Return the (X, Y) coordinate for the center point of the cell that contains the specified text.  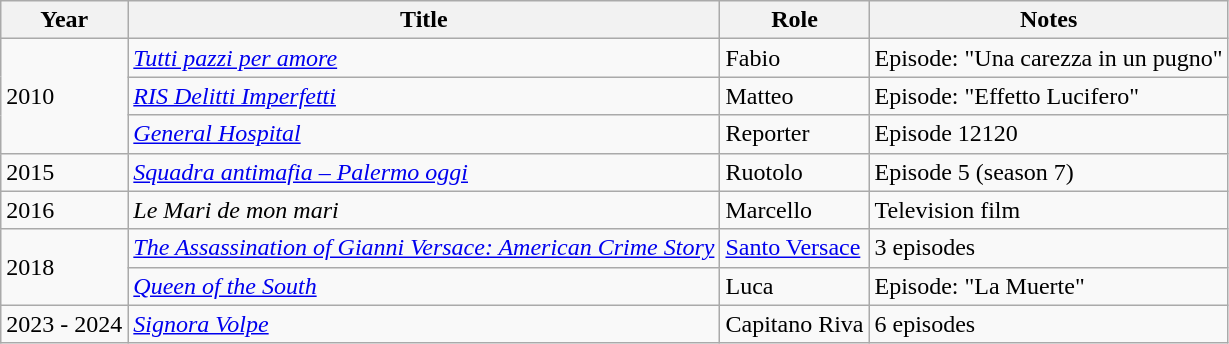
General Hospital (424, 134)
Luca (794, 286)
Year (64, 20)
Episode: "Effetto Lucifero" (1048, 96)
Tutti pazzi per amore (424, 58)
Television film (1048, 210)
Signora Volpe (424, 324)
Reporter (794, 134)
The Assassination of Gianni Versace: American Crime Story (424, 248)
Episode: "La Muerte" (1048, 286)
Queen of the South (424, 286)
Le Mari de mon mari (424, 210)
Capitano Riva (794, 324)
2010 (64, 96)
Santo Versace (794, 248)
Title (424, 20)
Matteo (794, 96)
Episode: "Una carezza in un pugno" (1048, 58)
3 episodes (1048, 248)
2015 (64, 172)
Episode 12120 (1048, 134)
2016 (64, 210)
2023 - 2024 (64, 324)
Squadra antimafia – Palermo oggi (424, 172)
Ruotolo (794, 172)
Role (794, 20)
Episode 5 (season 7) (1048, 172)
Fabio (794, 58)
Marcello (794, 210)
6 episodes (1048, 324)
RIS Delitti Imperfetti (424, 96)
Notes (1048, 20)
2018 (64, 267)
